From the cell containing the given text, extract its center point as (X, Y) coordinate. 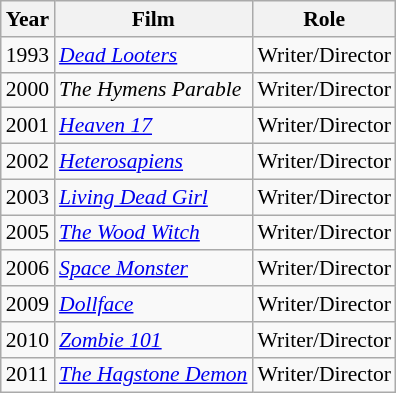
2003 (28, 197)
Film (153, 19)
Role (324, 19)
The Wood Witch (153, 233)
2009 (28, 304)
Year (28, 19)
2000 (28, 90)
Dead Looters (153, 55)
Dollface (153, 304)
Zombie 101 (153, 340)
Space Monster (153, 269)
2011 (28, 375)
The Hymens Parable (153, 90)
2005 (28, 233)
1993 (28, 55)
2002 (28, 162)
2006 (28, 269)
The Hagstone Demon (153, 375)
Heaven 17 (153, 126)
Living Dead Girl (153, 197)
2001 (28, 126)
2010 (28, 340)
Heterosapiens (153, 162)
